From the cell containing the given text, extract its center point as (X, Y) coordinate. 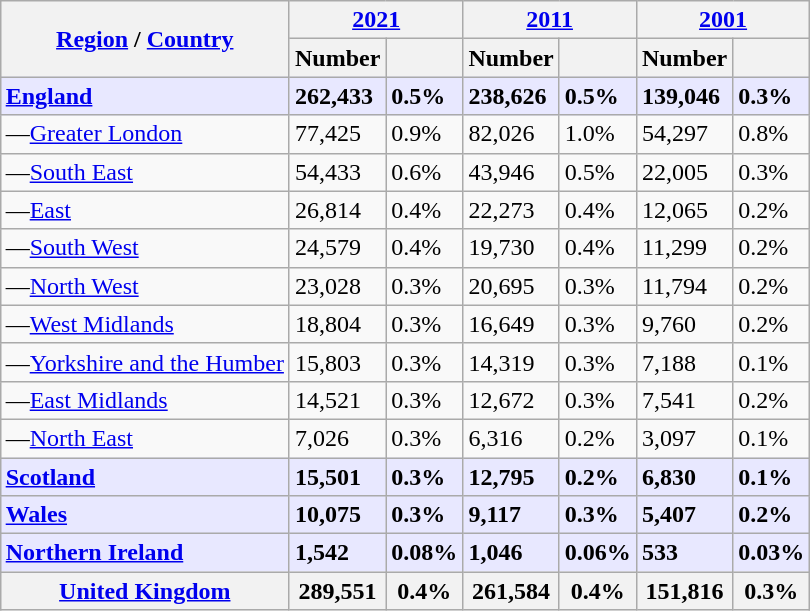
1.0% (598, 134)
14,521 (337, 400)
0.08% (424, 553)
289,551 (337, 591)
7,541 (684, 400)
3,097 (684, 438)
22,273 (511, 210)
United Kingdom (144, 591)
15,501 (337, 477)
15,803 (337, 362)
—Greater London (144, 134)
1,046 (511, 553)
238,626 (511, 96)
Region / Country (144, 39)
7,188 (684, 362)
5,407 (684, 515)
0.9% (424, 134)
82,026 (511, 134)
—East Midlands (144, 400)
England (144, 96)
24,579 (337, 248)
43,946 (511, 172)
Scotland (144, 477)
7,026 (337, 438)
151,816 (684, 591)
0.8% (772, 134)
19,730 (511, 248)
26,814 (337, 210)
22,005 (684, 172)
261,584 (511, 591)
18,804 (337, 324)
0.06% (598, 553)
0.03% (772, 553)
—Yorkshire and the Humber (144, 362)
11,794 (684, 286)
—West Midlands (144, 324)
10,075 (337, 515)
262,433 (337, 96)
Northern Ireland (144, 553)
54,433 (337, 172)
—South East (144, 172)
9,117 (511, 515)
9,760 (684, 324)
77,425 (337, 134)
16,649 (511, 324)
2021 (376, 20)
533 (684, 553)
11,299 (684, 248)
12,672 (511, 400)
6,316 (511, 438)
20,695 (511, 286)
—North West (144, 286)
23,028 (337, 286)
0.6% (424, 172)
54,297 (684, 134)
2011 (550, 20)
—North East (144, 438)
12,795 (511, 477)
14,319 (511, 362)
—South West (144, 248)
—East (144, 210)
Wales (144, 515)
1,542 (337, 553)
12,065 (684, 210)
6,830 (684, 477)
139,046 (684, 96)
2001 (722, 20)
